Scan for the cell matching the given text and deliver its (X, Y) coordinate at center. 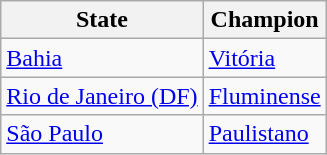
Vitória (264, 58)
State (102, 20)
Champion (264, 20)
Paulistano (264, 134)
Bahia (102, 58)
Fluminense (264, 96)
São Paulo (102, 134)
Rio de Janeiro (DF) (102, 96)
